Search for the cell housing the specified text and yield its (X, Y) center coordinate. 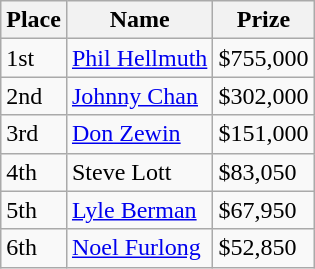
$83,050 (264, 172)
4th (34, 172)
Johnny Chan (139, 96)
5th (34, 210)
Prize (264, 20)
Phil Hellmuth (139, 58)
3rd (34, 134)
Steve Lott (139, 172)
Place (34, 20)
$151,000 (264, 134)
Name (139, 20)
$52,850 (264, 248)
Don Zewin (139, 134)
$302,000 (264, 96)
$67,950 (264, 210)
1st (34, 58)
6th (34, 248)
2nd (34, 96)
$755,000 (264, 58)
Noel Furlong (139, 248)
Lyle Berman (139, 210)
